From the cell containing the given text, extract its center point as [x, y] coordinate. 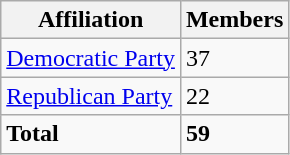
37 [234, 58]
Members [234, 20]
Republican Party [91, 96]
Total [91, 134]
Affiliation [91, 20]
22 [234, 96]
Democratic Party [91, 58]
59 [234, 134]
